Extract the (X, Y) coordinate from the center of the cell holding the provided text.  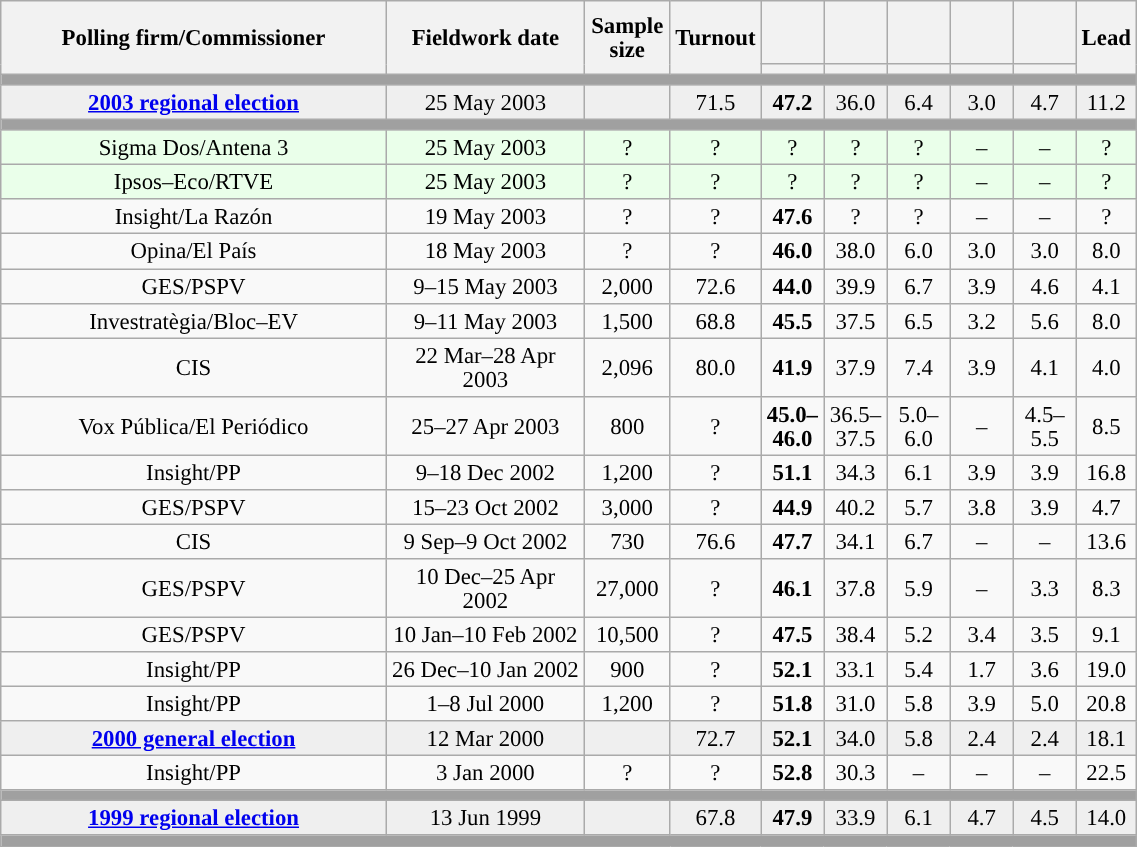
18.1 (1106, 738)
3.2 (982, 320)
41.9 (792, 368)
45.5 (792, 320)
800 (627, 426)
1.7 (982, 670)
9–18 Dec 2002 (485, 472)
25–27 Apr 2003 (485, 426)
Turnout (716, 38)
76.6 (716, 542)
5.9 (918, 588)
Opina/El País (194, 252)
1,500 (627, 320)
Investratègia/Bloc–EV (194, 320)
10,500 (627, 634)
37.5 (856, 320)
2,000 (627, 286)
34.3 (856, 472)
Sigma Dos/Antena 3 (194, 148)
4.5 (1044, 818)
37.9 (856, 368)
8.3 (1106, 588)
6.0 (918, 252)
900 (627, 670)
19 May 2003 (485, 218)
33.9 (856, 818)
9.1 (1106, 634)
22.5 (1106, 774)
71.5 (716, 102)
10 Jan–10 Feb 2002 (485, 634)
3.6 (1044, 670)
19.0 (1106, 670)
72.6 (716, 286)
47.2 (792, 102)
5.0–6.0 (918, 426)
Fieldwork date (485, 38)
5.7 (918, 508)
47.6 (792, 218)
34.0 (856, 738)
14.0 (1106, 818)
Lead (1106, 38)
Vox Pública/El Periódico (194, 426)
3.5 (1044, 634)
44.9 (792, 508)
27,000 (627, 588)
45.0–46.0 (792, 426)
30.3 (856, 774)
46.1 (792, 588)
34.1 (856, 542)
47.9 (792, 818)
72.7 (716, 738)
68.8 (716, 320)
5.6 (1044, 320)
10 Dec–25 Apr 2002 (485, 588)
13 Jun 1999 (485, 818)
9–11 May 2003 (485, 320)
18 May 2003 (485, 252)
2,096 (627, 368)
4.0 (1106, 368)
Polling firm/Commissioner (194, 38)
3.3 (1044, 588)
51.8 (792, 704)
47.5 (792, 634)
5.0 (1044, 704)
7.4 (918, 368)
Insight/La Razón (194, 218)
15–23 Oct 2002 (485, 508)
4.6 (1044, 286)
Sample size (627, 38)
2000 general election (194, 738)
6.5 (918, 320)
80.0 (716, 368)
730 (627, 542)
22 Mar–28 Apr 2003 (485, 368)
39.9 (856, 286)
2003 regional election (194, 102)
46.0 (792, 252)
6.4 (918, 102)
31.0 (856, 704)
40.2 (856, 508)
11.2 (1106, 102)
37.8 (856, 588)
36.5–37.5 (856, 426)
3.4 (982, 634)
13.6 (1106, 542)
20.8 (1106, 704)
36.0 (856, 102)
9–15 May 2003 (485, 286)
5.2 (918, 634)
3.8 (982, 508)
33.1 (856, 670)
1–8 Jul 2000 (485, 704)
26 Dec–10 Jan 2002 (485, 670)
47.7 (792, 542)
8.5 (1106, 426)
51.1 (792, 472)
3 Jan 2000 (485, 774)
1999 regional election (194, 818)
Ipsos–Eco/RTVE (194, 182)
44.0 (792, 286)
67.8 (716, 818)
38.0 (856, 252)
38.4 (856, 634)
52.8 (792, 774)
9 Sep–9 Oct 2002 (485, 542)
12 Mar 2000 (485, 738)
16.8 (1106, 472)
3,000 (627, 508)
4.5–5.5 (1044, 426)
5.4 (918, 670)
